Find where the given text appears and provide that cell's center as [X, Y] coordinate. 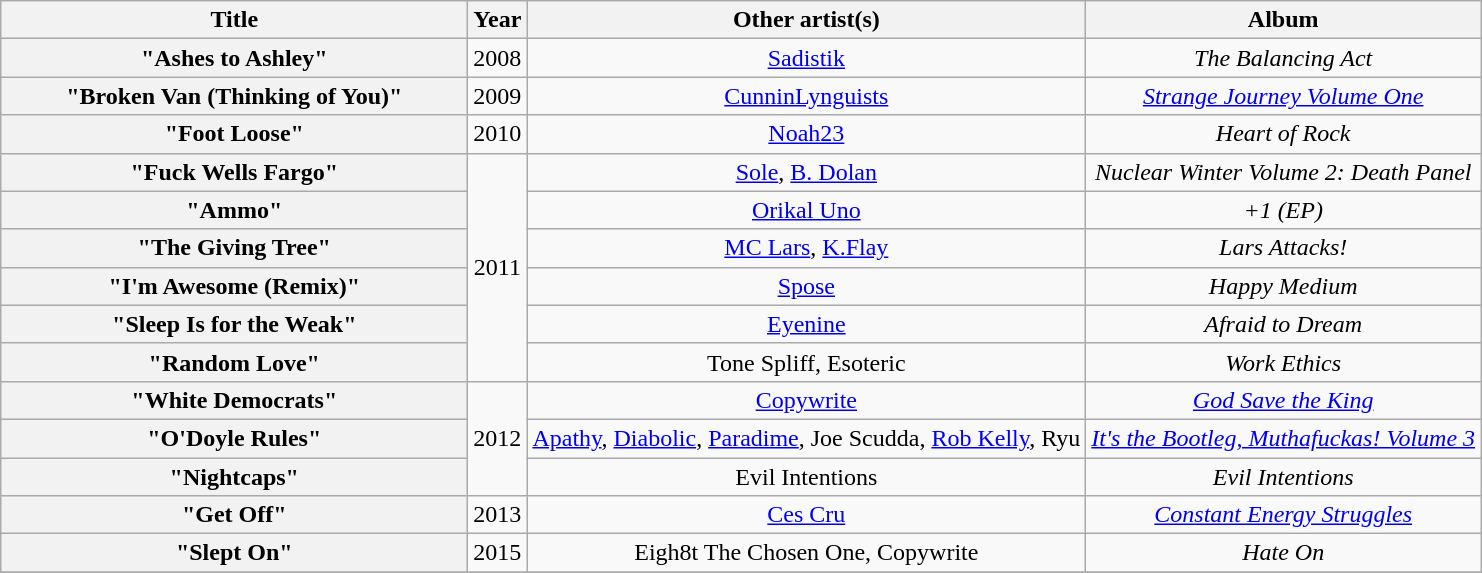
"Ammo" [234, 210]
"Fuck Wells Fargo" [234, 172]
Afraid to Dream [1284, 324]
+1 (EP) [1284, 210]
"Broken Van (Thinking of You)" [234, 96]
CunninLynguists [806, 96]
Year [498, 20]
Orikal Uno [806, 210]
"Nightcaps" [234, 477]
It's the Bootleg, Muthafuckas! Volume 3 [1284, 438]
2012 [498, 438]
The Balancing Act [1284, 58]
"Get Off" [234, 515]
Apathy, Diabolic, Paradime, Joe Scudda, Rob Kelly, Ryu [806, 438]
"I'm Awesome (Remix)" [234, 286]
Ces Cru [806, 515]
Spose [806, 286]
"Foot Loose" [234, 134]
MC Lars, K.Flay [806, 248]
Strange Journey Volume One [1284, 96]
Eyenine [806, 324]
"Sleep Is for the Weak" [234, 324]
God Save the King [1284, 400]
"Slept On" [234, 553]
Constant Energy Struggles [1284, 515]
Happy Medium [1284, 286]
Hate On [1284, 553]
Lars Attacks! [1284, 248]
2015 [498, 553]
2010 [498, 134]
Title [234, 20]
Sadistik [806, 58]
Nuclear Winter Volume 2: Death Panel [1284, 172]
"Random Love" [234, 362]
2008 [498, 58]
Eigh8t The Chosen One, Copywrite [806, 553]
Heart of Rock [1284, 134]
Noah23 [806, 134]
Work Ethics [1284, 362]
2013 [498, 515]
Other artist(s) [806, 20]
Album [1284, 20]
"The Giving Tree" [234, 248]
"White Democrats" [234, 400]
Sole, B. Dolan [806, 172]
2009 [498, 96]
Tone Spliff, Esoteric [806, 362]
Copywrite [806, 400]
"Ashes to Ashley" [234, 58]
2011 [498, 267]
"O'Doyle Rules" [234, 438]
